Locate the cell with the specified text and output its (x, y) center coordinate. 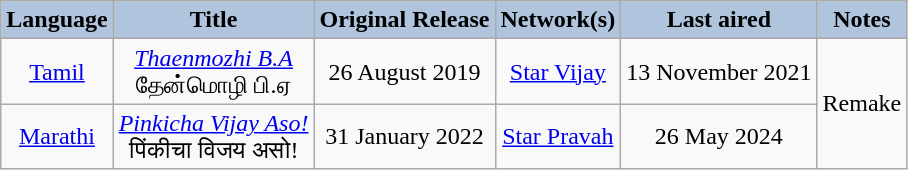
26 May 2024 (719, 136)
Tamil (57, 72)
Notes (862, 20)
Thaenmozhi B.A தேன்மொழி பி.ஏ (214, 72)
26 August 2019 (404, 72)
Star Vijay (558, 72)
Language (57, 20)
Star Pravah (558, 136)
Pinkicha Vijay Aso! पिंकीचा विजय असो! (214, 136)
Last aired (719, 20)
31 January 2022 (404, 136)
Remake (862, 104)
Network(s) (558, 20)
Title (214, 20)
Original Release (404, 20)
13 November 2021 (719, 72)
Marathi (57, 136)
